Pinpoint the cell where the given text exists, returning its (X, Y) midpoint coordinate. 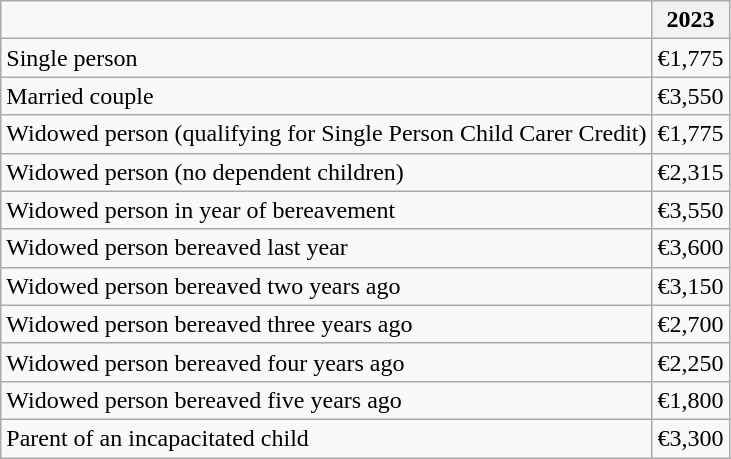
Widowed person bereaved four years ago (326, 362)
Widowed person bereaved five years ago (326, 400)
Widowed person (no dependent children) (326, 172)
2023 (690, 20)
€3,150 (690, 286)
Parent of an incapacitated child (326, 438)
€2,315 (690, 172)
Widowed person bereaved two years ago (326, 286)
€3,300 (690, 438)
Married couple (326, 96)
Widowed person (qualifying for Single Person Child Carer Credit) (326, 134)
€1,800 (690, 400)
€2,700 (690, 324)
Widowed person bereaved last year (326, 248)
Widowed person in year of bereavement (326, 210)
Single person (326, 58)
€3,600 (690, 248)
€2,250 (690, 362)
Widowed person bereaved three years ago (326, 324)
